Return the (X, Y) coordinate for the center point of the cell that contains the specified text.  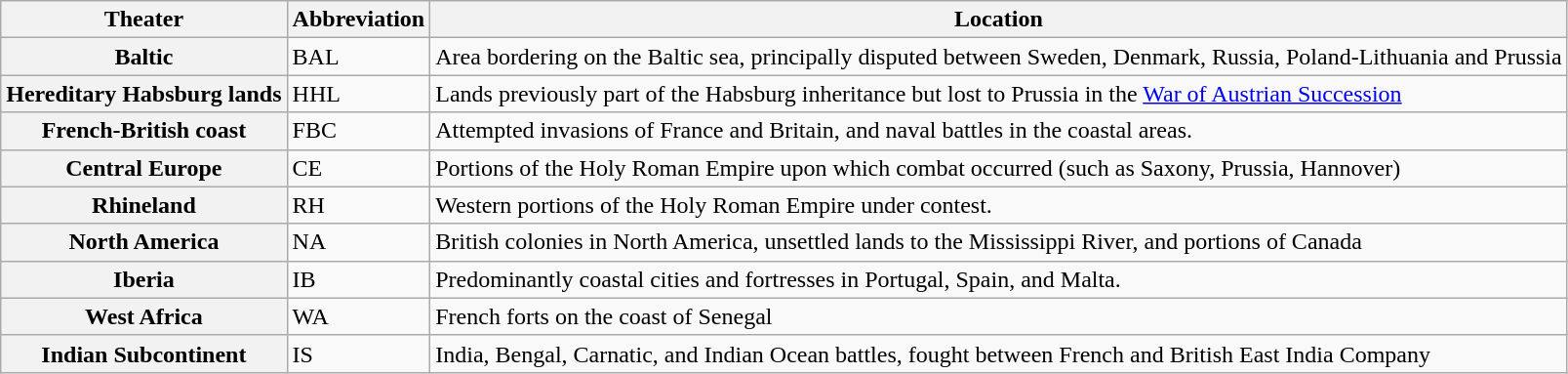
Abbreviation (359, 20)
IB (359, 279)
Iberia (144, 279)
French forts on the coast of Senegal (999, 316)
Western portions of the Holy Roman Empire under contest. (999, 205)
FBC (359, 131)
Attempted invasions of France and Britain, and naval battles in the coastal areas. (999, 131)
Baltic (144, 57)
Location (999, 20)
French-British coast (144, 131)
Predominantly coastal cities and fortresses in Portugal, Spain, and Malta. (999, 279)
India, Bengal, Carnatic, and Indian Ocean battles, fought between French and British East India Company (999, 353)
WA (359, 316)
West Africa (144, 316)
Hereditary Habsburg lands (144, 94)
Theater (144, 20)
RH (359, 205)
Indian Subcontinent (144, 353)
North America (144, 242)
Lands previously part of the Habsburg inheritance but lost to Prussia in the War of Austrian Succession (999, 94)
Central Europe (144, 168)
IS (359, 353)
British colonies in North America, unsettled lands to the Mississippi River, and portions of Canada (999, 242)
HHL (359, 94)
Rhineland (144, 205)
BAL (359, 57)
Area bordering on the Baltic sea, principally disputed between Sweden, Denmark, Russia, Poland-Lithuania and Prussia (999, 57)
Portions of the Holy Roman Empire upon which combat occurred (such as Saxony, Prussia, Hannover) (999, 168)
NA (359, 242)
CE (359, 168)
